Identify which cell holds the provided text, then report its (x, y) central coordinate. 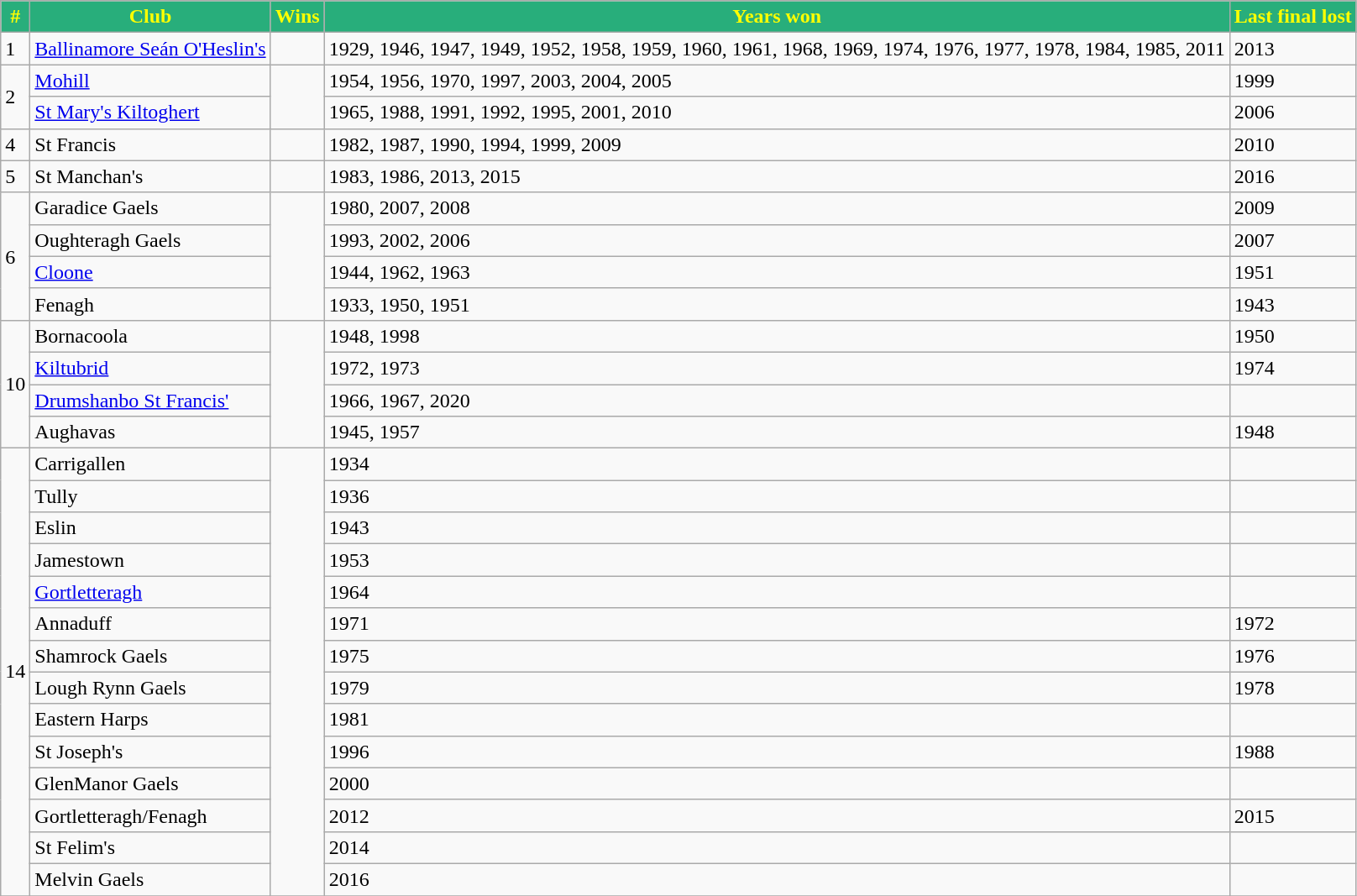
2006 (1293, 113)
Wins (297, 17)
Mohill (150, 81)
Gortletteragh/Fenagh (150, 815)
1982, 1987, 1990, 1994, 1999, 2009 (777, 144)
St Felim's (150, 847)
1964 (777, 592)
1 (15, 49)
1953 (777, 560)
1996 (777, 752)
1993, 2002, 2006 (777, 240)
Fenagh (150, 304)
1971 (777, 624)
St Francis (150, 144)
1974 (1293, 368)
1975 (777, 656)
1978 (1293, 688)
1951 (1293, 272)
Years won (777, 17)
St Joseph's (150, 752)
1954, 1956, 1970, 1997, 2003, 2004, 2005 (777, 81)
2012 (777, 815)
GlenManor Gaels (150, 783)
1983, 1986, 2013, 2015 (777, 176)
Ballinamore Seán O'Heslin's (150, 49)
2013 (1293, 49)
Kiltubrid (150, 368)
1972, 1973 (777, 368)
Carrigallen (150, 464)
1950 (1293, 336)
2010 (1293, 144)
1965, 1988, 1991, 1992, 1995, 2001, 2010 (777, 113)
Garadice Gaels (150, 208)
Melvin Gaels (150, 879)
Bornacoola (150, 336)
Eslin (150, 528)
1948 (1293, 432)
1979 (777, 688)
Cloone (150, 272)
Oughteragh Gaels (150, 240)
1944, 1962, 1963 (777, 272)
1988 (1293, 752)
2014 (777, 847)
1945, 1957 (777, 432)
St Manchan's (150, 176)
Club (150, 17)
1929, 1946, 1947, 1949, 1952, 1958, 1959, 1960, 1961, 1968, 1969, 1974, 1976, 1977, 1978, 1984, 1985, 2011 (777, 49)
Aughavas (150, 432)
1976 (1293, 656)
Annaduff (150, 624)
Last final lost (1293, 17)
4 (15, 144)
2000 (777, 783)
6 (15, 256)
1966, 1967, 2020 (777, 401)
Tully (150, 496)
1948, 1998 (777, 336)
1980, 2007, 2008 (777, 208)
1972 (1293, 624)
1981 (777, 720)
Eastern Harps (150, 720)
Lough Rynn Gaels (150, 688)
Shamrock Gaels (150, 656)
5 (15, 176)
1999 (1293, 81)
St Mary's Kiltoghert (150, 113)
1936 (777, 496)
2015 (1293, 815)
10 (15, 384)
1933, 1950, 1951 (777, 304)
1934 (777, 464)
2009 (1293, 208)
2 (15, 97)
Gortletteragh (150, 592)
14 (15, 672)
# (15, 17)
2007 (1293, 240)
Jamestown (150, 560)
Drumshanbo St Francis' (150, 401)
